From the cell containing the given text, extract its center point as (X, Y) coordinate. 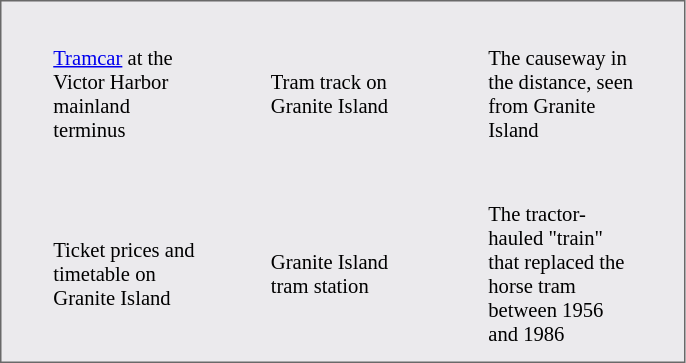
Tram track on Granite Island (346, 95)
Ticket prices and timetable on Granite Island (128, 275)
The tractor-hauled "train" that replaced the horse tram between 1956 and 1986 (563, 275)
Tramcar at the Victor Harbor mainland terminus (128, 95)
Granite Island tram station (346, 275)
The causeway in the distance, seen from Granite Island (563, 95)
